Provide the [x, y] coordinate of the cell's center where the given text is located.  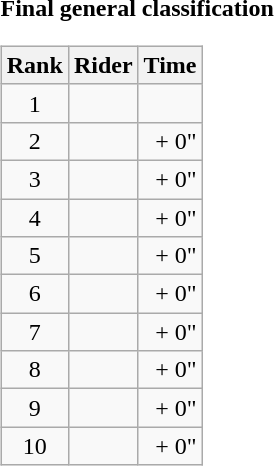
4 [34, 217]
10 [34, 446]
Time [170, 65]
3 [34, 179]
Rider [103, 65]
9 [34, 408]
6 [34, 294]
2 [34, 141]
Rank [34, 65]
8 [34, 370]
7 [34, 332]
1 [34, 103]
5 [34, 256]
